Search for the cell housing the specified text and yield its (X, Y) center coordinate. 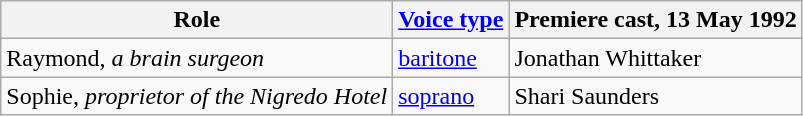
Premiere cast, 13 May 1992 (656, 20)
Voice type (451, 20)
baritone (451, 58)
Jonathan Whittaker (656, 58)
Shari Saunders (656, 96)
Raymond, a brain surgeon (197, 58)
Role (197, 20)
soprano (451, 96)
Sophie, proprietor of the Nigredo Hotel (197, 96)
